From the cell containing the given text, extract its center point as [X, Y] coordinate. 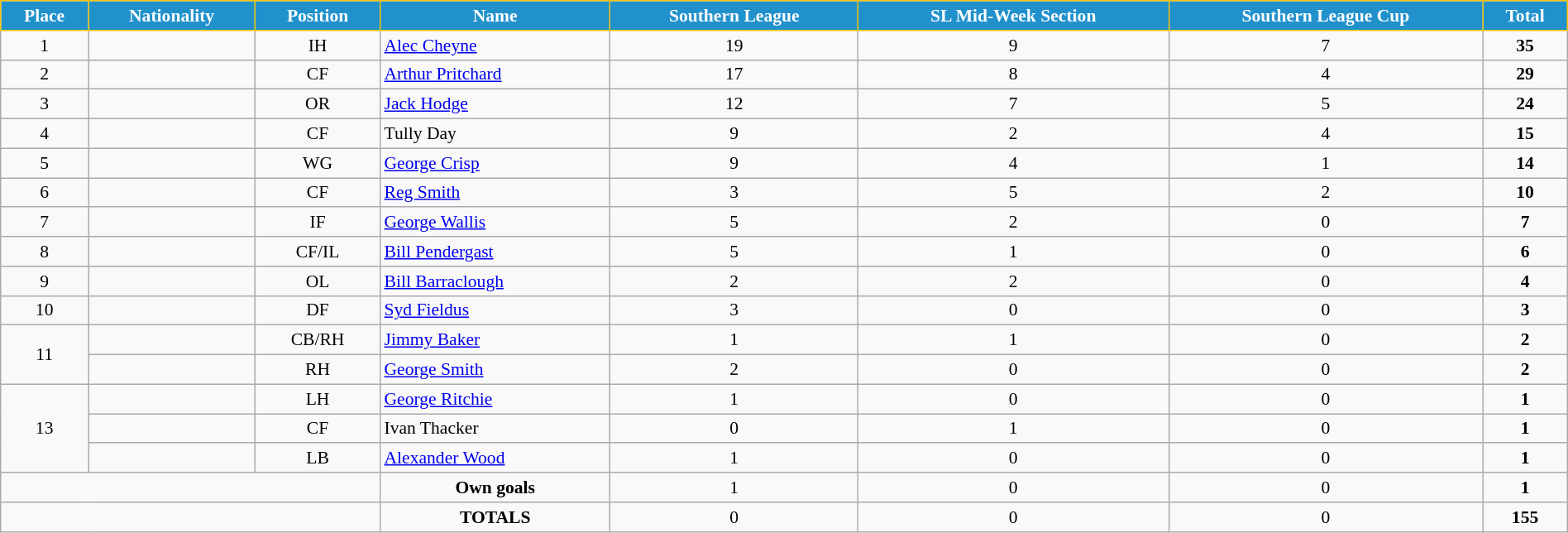
15 [1525, 134]
Tully Day [495, 134]
LB [318, 459]
WG [318, 163]
29 [1525, 74]
Nationality [172, 16]
CB/RH [318, 340]
Position [318, 16]
IH [318, 46]
Ivan Thacker [495, 429]
155 [1525, 517]
Reg Smith [495, 193]
Southern League Cup [1326, 16]
14 [1525, 163]
12 [734, 104]
IF [318, 223]
George Wallis [495, 223]
OL [318, 281]
13 [45, 429]
35 [1525, 46]
RH [318, 370]
Arthur Pritchard [495, 74]
Alec Cheyne [495, 46]
Southern League [734, 16]
SL Mid-Week Section [1014, 16]
Bill Barraclough [495, 281]
CF/IL [318, 252]
17 [734, 74]
OR [318, 104]
Place [45, 16]
Jack Hodge [495, 104]
19 [734, 46]
TOTALS [495, 517]
Syd Fieldus [495, 310]
11 [45, 354]
Jimmy Baker [495, 340]
Total [1525, 16]
George Crisp [495, 163]
Bill Pendergast [495, 252]
George Smith [495, 370]
Alexander Wood [495, 459]
LH [318, 399]
DF [318, 310]
Name [495, 16]
24 [1525, 104]
George Ritchie [495, 399]
Own goals [495, 487]
